Capture the cell that displays the provided text and extract its (x, y) central coordinate. 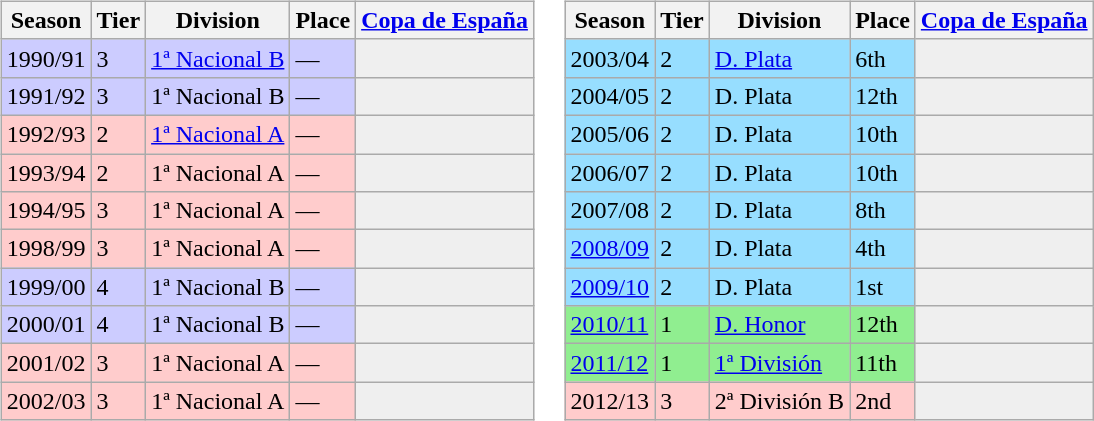
2006/07 (610, 173)
1ª División (779, 363)
1993/94 (46, 173)
1998/99 (46, 249)
4th (883, 249)
2001/02 (46, 363)
2ª División B (779, 401)
1991/92 (46, 96)
2nd (883, 401)
2010/11 (610, 325)
2002/03 (46, 401)
2007/08 (610, 211)
2008/09 (610, 249)
11th (883, 363)
2012/13 (610, 401)
1990/91 (46, 58)
2005/06 (610, 134)
1992/93 (46, 134)
2009/10 (610, 287)
2011/12 (610, 363)
6th (883, 58)
1st (883, 287)
2000/01 (46, 325)
1999/00 (46, 287)
1994/95 (46, 211)
2004/05 (610, 96)
D. Honor (779, 325)
2003/04 (610, 58)
8th (883, 211)
